Output the (X, Y) coordinate of the center of the cell containing the given text.  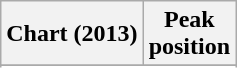
Peakposition (189, 34)
Chart (2013) (72, 34)
